From the cell containing the given text, extract its center point as [X, Y] coordinate. 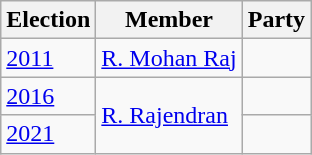
2021 [48, 134]
R. Rajendran [169, 115]
2016 [48, 96]
2011 [48, 58]
Election [48, 20]
Party [276, 20]
Member [169, 20]
R. Mohan Raj [169, 58]
